Capture the cell that displays the provided text and extract its [x, y] central coordinate. 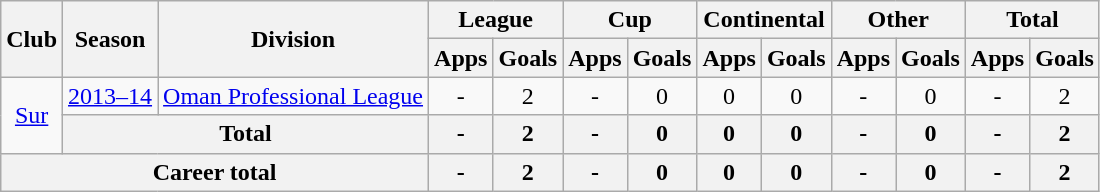
Sur [32, 115]
Oman Professional League [294, 96]
Season [110, 39]
League [496, 20]
Continental [764, 20]
Division [294, 39]
2013–14 [110, 96]
Other [898, 20]
Club [32, 39]
Cup [630, 20]
Career total [215, 172]
